Determine the [x, y] coordinate at the center of the cell enclosing the given text.  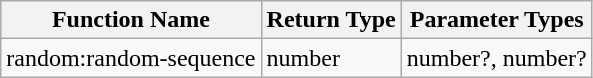
Parameter Types [496, 20]
Function Name [131, 20]
number [331, 58]
random:random-sequence [131, 58]
number?, number? [496, 58]
Return Type [331, 20]
